Find where the given text appears and provide that cell's center as (x, y) coordinate. 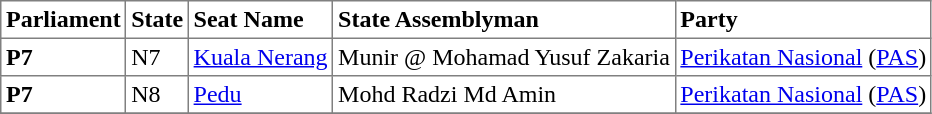
Mohd Radzi Md Amin (504, 95)
Pedu (260, 95)
N8 (157, 95)
Party (803, 20)
Seat Name (260, 20)
Munir @ Mohamad Yusuf Zakaria (504, 57)
Parliament (64, 20)
State Assemblyman (504, 20)
Kuala Nerang (260, 57)
N7 (157, 57)
State (157, 20)
